Determine the [x, y] coordinate at the center of the cell enclosing the given text.  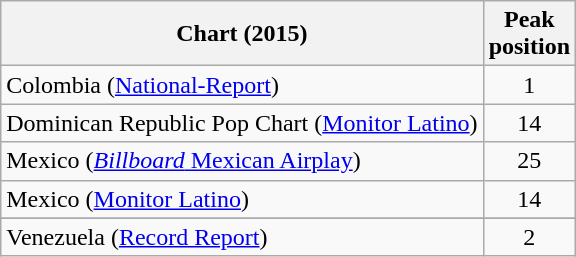
Mexico (Monitor Latino) [242, 199]
Mexico (Billboard Mexican Airplay) [242, 161]
Dominican Republic Pop Chart (Monitor Latino) [242, 123]
1 [529, 85]
Colombia (National-Report) [242, 85]
2 [529, 237]
25 [529, 161]
Chart (2015) [242, 34]
Venezuela (Record Report) [242, 237]
Peakposition [529, 34]
